Output the (X, Y) coordinate of the center of the cell containing the given text.  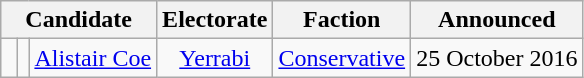
25 October 2016 (497, 58)
Conservative (342, 58)
Candidate (79, 20)
Faction (342, 20)
Alistair Coe (93, 58)
Yerrabi (215, 58)
Electorate (215, 20)
Announced (497, 20)
